Identify which cell holds the provided text, then report its (X, Y) central coordinate. 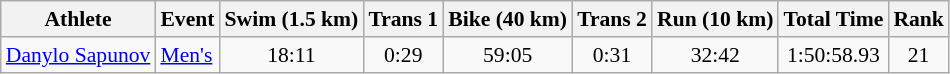
Run (10 km) (715, 19)
0:31 (612, 55)
Bike (40 km) (508, 19)
59:05 (508, 55)
32:42 (715, 55)
Athlete (78, 19)
0:29 (403, 55)
21 (918, 55)
Rank (918, 19)
Trans 2 (612, 19)
Swim (1.5 km) (291, 19)
Men's (187, 55)
Trans 1 (403, 19)
Event (187, 19)
1:50:58.93 (833, 55)
18:11 (291, 55)
Danylo Sapunov (78, 55)
Total Time (833, 19)
